Locate the cell with the specified text and output its [X, Y] center coordinate. 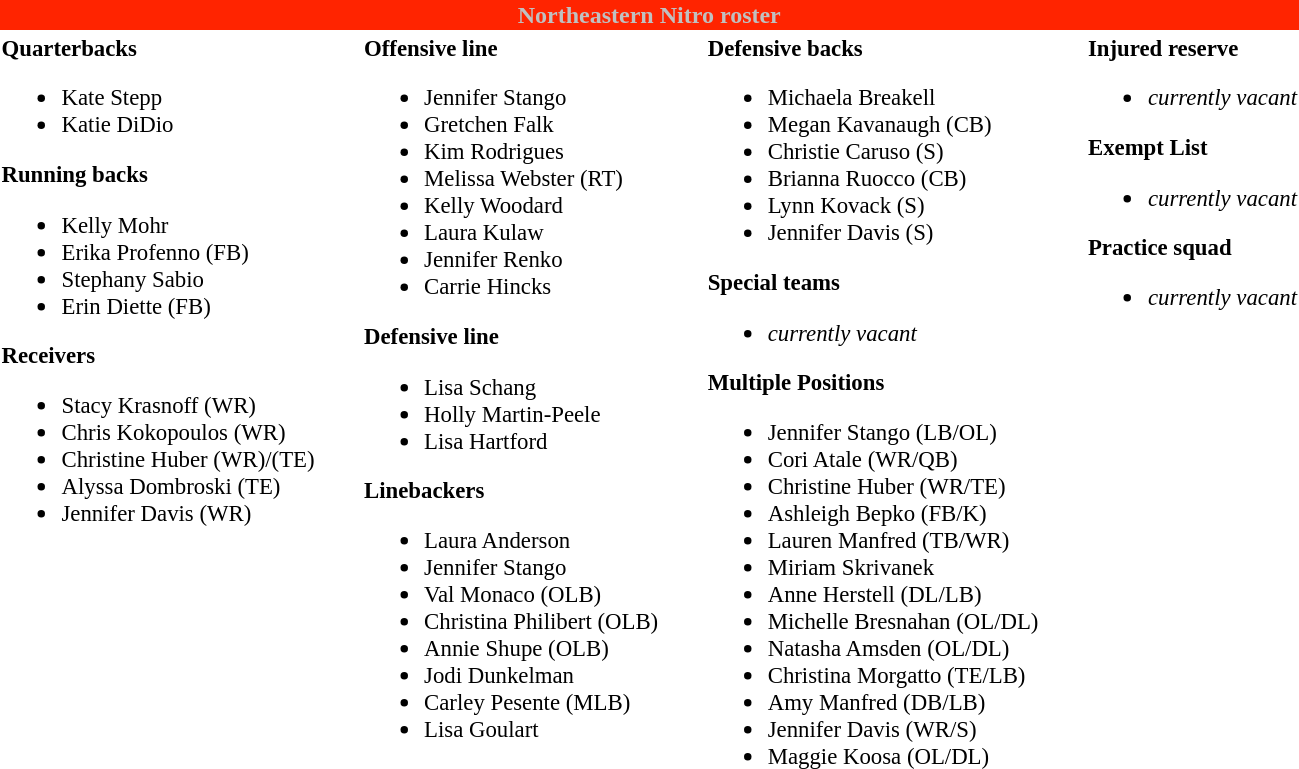
Northeastern Nitro roster [650, 15]
